Capture the cell that displays the provided text and extract its (x, y) central coordinate. 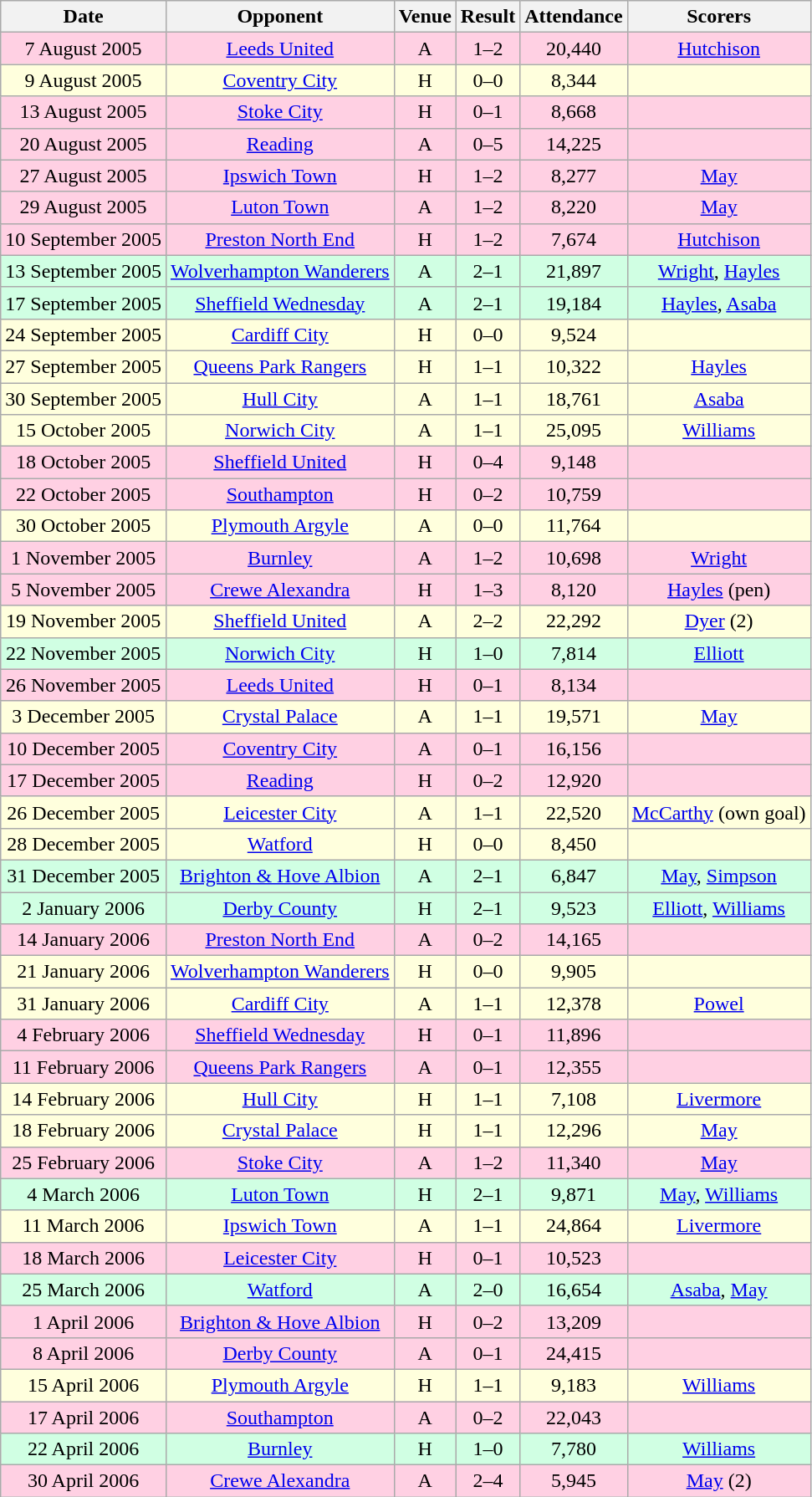
7,108 (574, 1099)
14 January 2006 (84, 940)
7,780 (574, 1449)
15 October 2005 (84, 431)
31 January 2006 (84, 1004)
2–4 (488, 1481)
17 September 2005 (84, 303)
9,871 (574, 1194)
20 August 2005 (84, 144)
Hayles, Asaba (719, 303)
25 February 2006 (84, 1162)
5,945 (574, 1481)
24,864 (574, 1226)
22,043 (574, 1418)
Result (488, 17)
May (2) (719, 1481)
McCarthy (own goal) (719, 812)
30 September 2005 (84, 399)
27 September 2005 (84, 366)
19,571 (574, 717)
15 April 2006 (84, 1385)
13 September 2005 (84, 271)
8,344 (574, 80)
11 March 2006 (84, 1226)
21 January 2006 (84, 972)
2 January 2006 (84, 907)
16,654 (574, 1290)
12,296 (574, 1131)
26 November 2005 (84, 685)
17 December 2005 (84, 780)
1 April 2006 (84, 1321)
8,277 (574, 176)
Elliott, Williams (719, 907)
7,674 (574, 239)
14,225 (574, 144)
22 April 2006 (84, 1449)
Venue (425, 17)
22,292 (574, 621)
27 August 2005 (84, 176)
2–0 (488, 1290)
18 March 2006 (84, 1258)
11,764 (574, 526)
11,340 (574, 1162)
14 February 2006 (84, 1099)
Asaba (719, 399)
Hayles (719, 366)
9,524 (574, 335)
5 November 2005 (84, 590)
3 December 2005 (84, 717)
22 October 2005 (84, 494)
8,134 (574, 685)
8,220 (574, 207)
Elliott (719, 653)
Wright (719, 558)
0–4 (488, 462)
18,761 (574, 399)
17 April 2006 (84, 1418)
Asaba, May (719, 1290)
Wright, Hayles (719, 271)
13 August 2005 (84, 112)
Hayles (pen) (719, 590)
19,184 (574, 303)
29 August 2005 (84, 207)
8 April 2006 (84, 1353)
12,920 (574, 780)
2–2 (488, 621)
May, Williams (719, 1194)
0–5 (488, 144)
10,322 (574, 366)
Powel (719, 1004)
8,668 (574, 112)
10 December 2005 (84, 748)
1–3 (488, 590)
25 March 2006 (84, 1290)
Date (84, 17)
28 December 2005 (84, 844)
1 November 2005 (84, 558)
22,520 (574, 812)
8,450 (574, 844)
11,896 (574, 1035)
4 February 2006 (84, 1035)
9,183 (574, 1385)
6,847 (574, 876)
12,378 (574, 1004)
11 February 2006 (84, 1067)
9,148 (574, 462)
21,897 (574, 271)
19 November 2005 (84, 621)
8,120 (574, 590)
24,415 (574, 1353)
7 August 2005 (84, 49)
13,209 (574, 1321)
22 November 2005 (84, 653)
9,523 (574, 907)
16,156 (574, 748)
26 December 2005 (84, 812)
30 October 2005 (84, 526)
10 September 2005 (84, 239)
9 August 2005 (84, 80)
Scorers (719, 17)
Attendance (574, 17)
18 October 2005 (84, 462)
10,759 (574, 494)
7,814 (574, 653)
20,440 (574, 49)
9,905 (574, 972)
10,523 (574, 1258)
18 February 2006 (84, 1131)
31 December 2005 (84, 876)
4 March 2006 (84, 1194)
Opponent (279, 17)
25,095 (574, 431)
12,355 (574, 1067)
May, Simpson (719, 876)
Dyer (2) (719, 621)
24 September 2005 (84, 335)
14,165 (574, 940)
10,698 (574, 558)
30 April 2006 (84, 1481)
